Search for the cell housing the specified text and yield its (x, y) center coordinate. 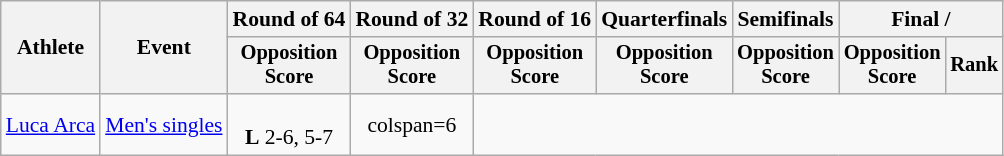
Round of 32 (412, 19)
Round of 16 (534, 19)
Final / (921, 19)
colspan=6 (412, 124)
Men's singles (164, 124)
Luca Arca (50, 124)
Semifinals (786, 19)
Round of 64 (290, 19)
Athlete (50, 48)
Quarterfinals (664, 19)
Rank (974, 66)
Event (164, 48)
L 2-6, 5-7 (290, 124)
